Provide the [X, Y] coordinate of the cell's center where the given text is located.  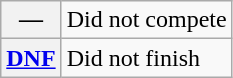
Did not compete [146, 20]
— [31, 20]
Did not finish [146, 58]
DNF [31, 58]
